Return the (x, y) coordinate for the center point of the cell that contains the specified text.  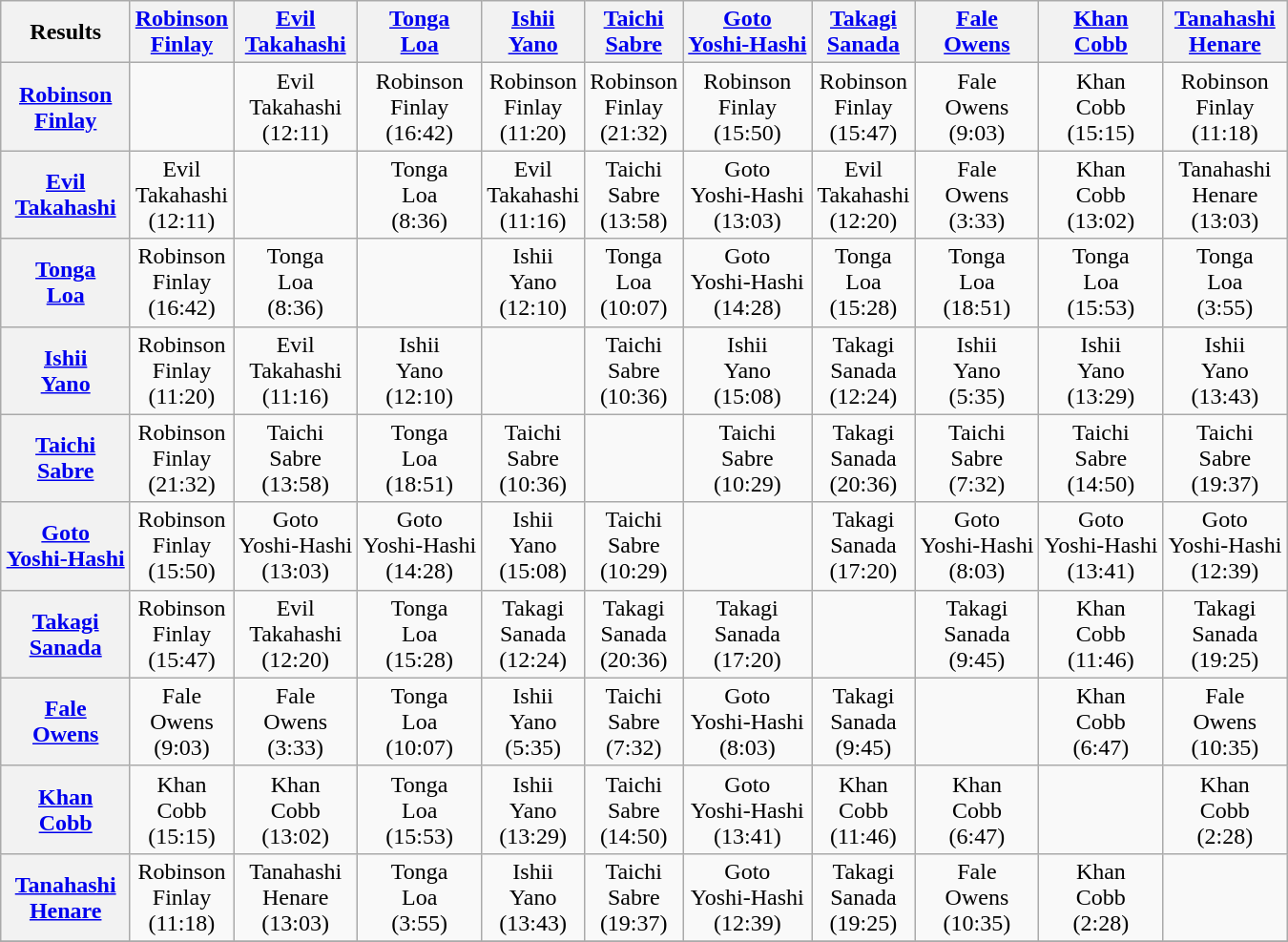
Results (65, 32)
